Find where the given text appears and provide that cell's center as [x, y] coordinate. 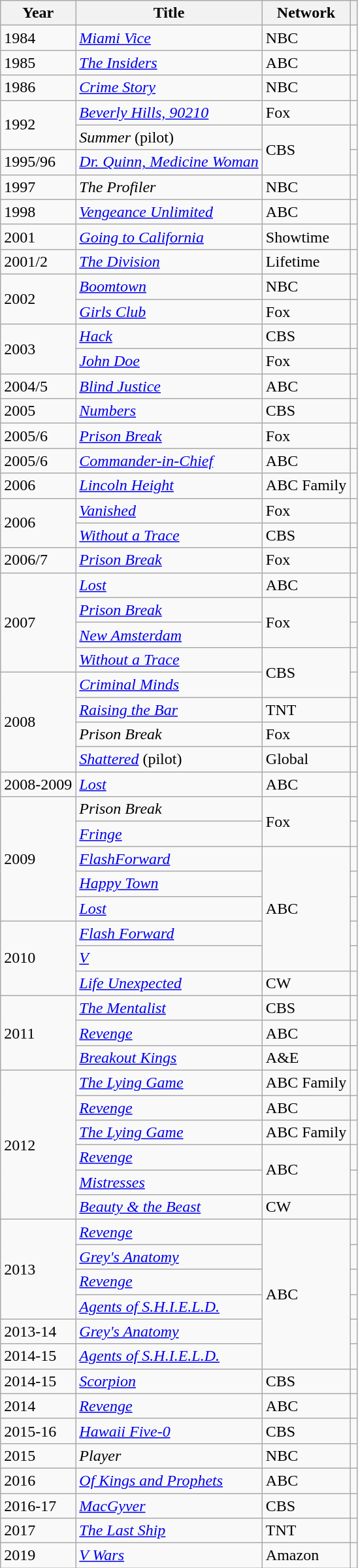
The Insiders [169, 63]
1985 [38, 63]
2014 [38, 1406]
Girls Club [169, 312]
Life Unexpected [169, 983]
Numbers [169, 411]
The Last Ship [169, 1531]
Happy Town [169, 884]
Dr. Quinn, Medicine Woman [169, 162]
2008-2009 [38, 784]
Going to California [169, 237]
2004/5 [38, 386]
Beauty & the Beast [169, 1207]
2010 [38, 958]
V Wars [169, 1556]
Vanished [169, 510]
Lifetime [306, 261]
2005 [38, 411]
2015-16 [38, 1431]
Flash Forward [169, 933]
Beverly Hills, 90210 [169, 112]
2006/7 [38, 560]
Global [306, 759]
Crime Story [169, 88]
2011 [38, 1033]
Fringe [169, 834]
2009 [38, 859]
Criminal Minds [169, 684]
Blind Justice [169, 386]
Network [306, 13]
Boomtown [169, 286]
Of Kings and Prophets [169, 1480]
2012 [38, 1144]
1992 [38, 125]
2007 [38, 622]
Scorpion [169, 1381]
The Division [169, 261]
2015 [38, 1456]
Raising the Bar [169, 709]
2003 [38, 349]
Commander-in-Chief [169, 461]
2016 [38, 1480]
2016-17 [38, 1505]
Shattered (pilot) [169, 759]
Amazon [306, 1556]
Year [38, 13]
The Mentalist [169, 1008]
1998 [38, 212]
A&E [306, 1058]
2008 [38, 722]
2001/2 [38, 261]
Hack [169, 337]
Title [169, 13]
1995/96 [38, 162]
2002 [38, 299]
Breakout Kings [169, 1058]
New Amsterdam [169, 635]
V [169, 958]
Miami Vice [169, 38]
MacGyver [169, 1505]
2013 [38, 1269]
FlashForward [169, 859]
1997 [38, 187]
Vengeance Unlimited [169, 212]
Summer (pilot) [169, 137]
The Profiler [169, 187]
Mistresses [169, 1182]
John Doe [169, 361]
Lincoln Height [169, 486]
2013-14 [38, 1331]
Player [169, 1456]
Showtime [306, 237]
1986 [38, 88]
2001 [38, 237]
Hawaii Five-0 [169, 1431]
1984 [38, 38]
2017 [38, 1531]
2019 [38, 1556]
